Search for the cell housing the specified text and yield its [X, Y] center coordinate. 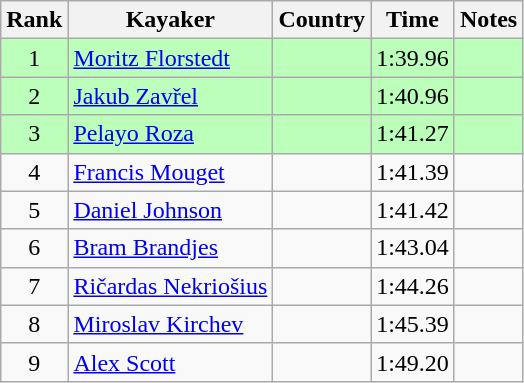
1:45.39 [413, 324]
1:39.96 [413, 58]
1:43.04 [413, 248]
8 [34, 324]
Daniel Johnson [170, 210]
1:44.26 [413, 286]
1:40.96 [413, 96]
4 [34, 172]
5 [34, 210]
1 [34, 58]
Miroslav Kirchev [170, 324]
1:41.42 [413, 210]
Francis Mouget [170, 172]
Notes [488, 20]
9 [34, 362]
1:49.20 [413, 362]
Jakub Zavřel [170, 96]
Moritz Florstedt [170, 58]
Kayaker [170, 20]
3 [34, 134]
1:41.39 [413, 172]
Bram Brandjes [170, 248]
Rank [34, 20]
Ričardas Nekriošius [170, 286]
Pelayo Roza [170, 134]
Time [413, 20]
1:41.27 [413, 134]
Alex Scott [170, 362]
6 [34, 248]
2 [34, 96]
Country [322, 20]
7 [34, 286]
